Determine the [x, y] coordinate at the center of the cell enclosing the given text.  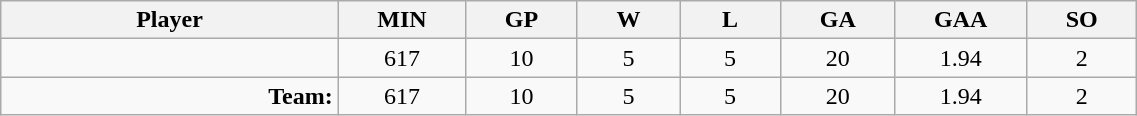
MIN [402, 20]
Team: [170, 96]
W [628, 20]
GAA [961, 20]
GP [522, 20]
L [730, 20]
SO [1081, 20]
GA [838, 20]
Player [170, 20]
